Scan for the cell matching the given text and deliver its [X, Y] coordinate at center. 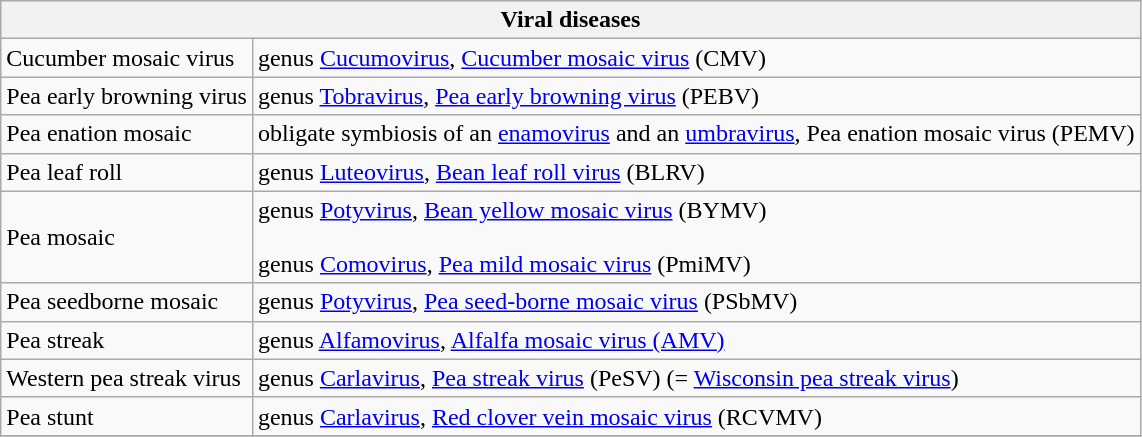
Pea mosaic [127, 237]
obligate symbiosis of an enamovirus and an umbravirus, Pea enation mosaic virus (PEMV) [696, 134]
Pea stunt [127, 416]
Cucumber mosaic virus [127, 58]
Pea seedborne mosaic [127, 302]
Viral diseases [570, 20]
Pea enation mosaic [127, 134]
genus Luteovirus, Bean leaf roll virus (BLRV) [696, 172]
genus Carlavirus, Pea streak virus (PeSV) (= Wisconsin pea streak virus) [696, 378]
genus Alfamovirus, Alfalfa mosaic virus (AMV) [696, 340]
genus Carlavirus, Red clover vein mosaic virus (RCVMV) [696, 416]
genus Potyvirus, Pea seed-borne mosaic virus (PSbMV) [696, 302]
genus Tobravirus, Pea early browning virus (PEBV) [696, 96]
Pea early browning virus [127, 96]
Pea streak [127, 340]
Western pea streak virus [127, 378]
genus Cucumovirus, Cucumber mosaic virus (CMV) [696, 58]
Pea leaf roll [127, 172]
genus Potyvirus, Bean yellow mosaic virus (BYMV) genus Comovirus, Pea mild mosaic virus (PmiMV) [696, 237]
